Return (X, Y) of the center of cell containing provided text 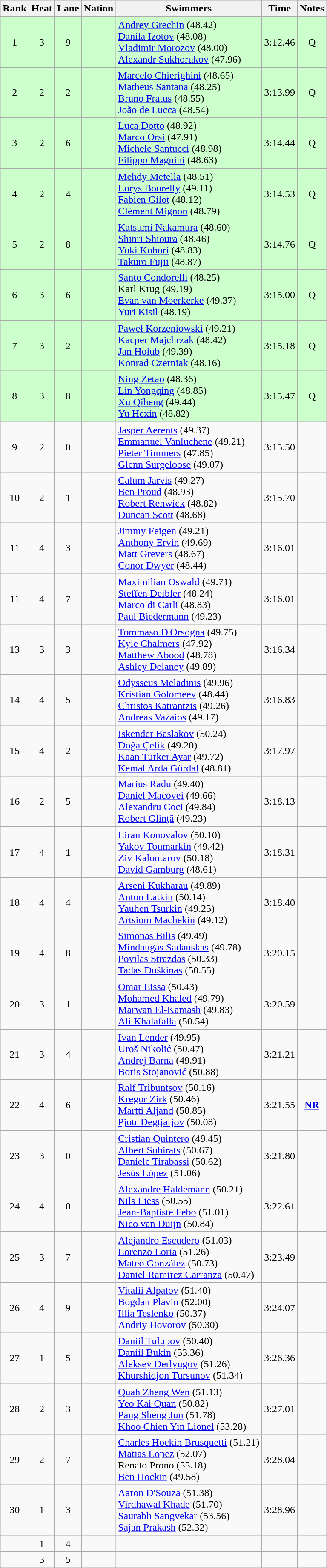
Ralf Tribuntsov (50.16)Kregor Zirk (50.46)Martti Aljand (50.85)Pjotr Degtjarjov (50.08) (189, 1105)
Tommaso D'Orsogna (49.75)Kyle Chalmers (47.92)Matthew Abood (48.78)Ashley Delaney (49.89) (189, 650)
23 (14, 1156)
3:15.70 (280, 498)
Jimmy Feigen (49.21)Anthony Ervin (49.69)Matt Grevers (48.67)Conor Dwyer (48.44) (189, 548)
3:13.99 (280, 93)
Omar Eissa (50.43)Mohamed Khaled (49.79)Marwan El-Kamash (49.83)Ali Khalafalla (50.54) (189, 1004)
17 (14, 852)
24 (14, 1206)
Notes (312, 9)
Rank (14, 9)
Marius Radu (49.40)Daniel Macovei (49.66)Alexandru Coci (49.84)Robert Glință (49.23) (189, 801)
3:28.96 (280, 1511)
14 (14, 700)
13 (14, 650)
3:21.55 (280, 1105)
Vitalii Alpatov (51.40)Bogdan Plavin (52.00)Illia Teslenko (50.37)Andriy Hovorov (50.30) (189, 1307)
Mehdy Metella (48.51)Lorys Bourelly (49.11)Fabien Gilot (48.12)Clément Mignon (48.79) (189, 194)
Katsumi Nakamura (48.60)Shinri Shioura (48.46)Yuki Kobori (48.83)Takuro Fujii (48.87) (189, 244)
Aaron D'Souza (51.38)Virdhawal Khade (51.70)Saurabh Sangvekar (53.56)Sajan Prakash (52.32) (189, 1511)
Andrey Grechin (48.42)Danila Izotov (48.08)Vladimir Morozov (48.00)Alexandr Sukhorukov (47.96) (189, 42)
21 (14, 1055)
3:27.01 (280, 1409)
20 (14, 1004)
Alejandro Escudero (51.03)Lorenzo Loria (51.26)Mateo González (50.73)Daniel Ramirez Carranza (50.47) (189, 1257)
Simonas Bilis (49.49)Mindaugas Sadauskas (49.78)Povilas Strazdas (50.33)Tadas Duškinas (50.55) (189, 953)
Calum Jarvis (49.27)Ben Proud (48.93)Robert Renwick (48.82)Duncan Scott (48.68) (189, 498)
Ivan Lenđer (49.95)Uroš Nikolić (50.47)Andrej Barna (49.91)Boris Stojanović (50.88) (189, 1055)
Nation (98, 9)
3:15.50 (280, 447)
Odysseus Meladinis (49.96)Kristian Golomeev (48.44)Christos Katrantzis (49.26)Andreas Vazaios (49.17) (189, 700)
Lane (68, 9)
Charles Hockin Brusquetti (51.21)Matias Lopez (52.07)Renato Prono (55.18)Ben Hockin (49.58) (189, 1460)
3:17.97 (280, 751)
3:15.47 (280, 396)
3:15.18 (280, 345)
3:15.00 (280, 295)
3:20.59 (280, 1004)
Swimmers (189, 9)
3:14.44 (280, 143)
3:18.13 (280, 801)
3:16.34 (280, 650)
30 (14, 1511)
3:18.40 (280, 902)
3:14.53 (280, 194)
25 (14, 1257)
3:20.15 (280, 953)
Daniil Tulupov (50.40)Daniil Bukin (53.36)Aleksey Derlyugov (51.26)Khurshidjon Tursunov (51.34) (189, 1358)
Ning Zetao (48.36)Lin Yongqing (48.85)Xu Qiheng (49.44)Yu Hexin (48.82) (189, 396)
16 (14, 801)
3:24.07 (280, 1307)
Maximilian Oswald (49.71)Steffen Deibler (48.24)Marco di Carli (48.83)Paul Biedermann (49.23) (189, 599)
18 (14, 902)
3:21.21 (280, 1055)
Paweł Korzeniowski (49.21)Kacper Majchrzak (48.42)Jan Hołub (49.39)Konrad Czerniak (48.16) (189, 345)
15 (14, 751)
27 (14, 1358)
Quah Zheng Wen (51.13)Yeo Kai Quan (50.82)Pang Sheng Jun (51.78)Khoo Chien Yin Lionel (53.28) (189, 1409)
Jasper Aerents (49.37)Emmanuel Vanluchene (49.21)Pieter Timmers (47.85)Glenn Surgeloose (49.07) (189, 447)
Iskender Baslakov (50.24)Doğa Çelik (49.20)Kaan Turker Ayar (49.72)Kemal Arda Gürdal (48.81) (189, 751)
NR (312, 1105)
3:22.61 (280, 1206)
3:16.83 (280, 700)
Time (280, 9)
22 (14, 1105)
Marcelo Chierighini (48.65)Matheus Santana (48.25)Bruno Fratus (48.55)João de Lucca (48.54) (189, 93)
3:28.04 (280, 1460)
Cristian Quintero (49.45)Albert Subirats (50.67)Daniele Tirabassi (50.62)Jesús López (51.06) (189, 1156)
28 (14, 1409)
Arseni Kukharau (49.89)Anton Latkin (50.14)Yauhen Tsurkin (49.25)Artsiom Machekin (49.12) (189, 902)
Alexandre Haldemann (50.21)Nils Liess (50.55)Jean-Baptiste Febo (51.01)Nico van Duijn (50.84) (189, 1206)
Luca Dotto (48.92)Marco Orsi (47.91)Michele Santucci (48.98)Filippo Magnini (48.63) (189, 143)
26 (14, 1307)
3:18.31 (280, 852)
19 (14, 953)
3:23.49 (280, 1257)
3:26.36 (280, 1358)
3:21.80 (280, 1156)
Liran Konovalov (50.10)Yakov Toumarkin (49.42)Ziv Kalontarov (50.18)David Gamburg (48.61) (189, 852)
Heat (42, 9)
3:12.46 (280, 42)
29 (14, 1460)
10 (14, 498)
Santo Condorelli (48.25)Karl Krug (49.19)Evan van Moerkerke (49.37)Yuri Kisil (48.19) (189, 295)
3:14.76 (280, 244)
